For the text-containing cell, return its midpoint in [X, Y] coordinate format. 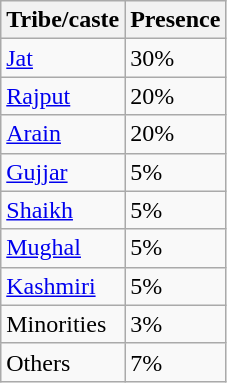
Rajput [63, 96]
Kashmiri [63, 286]
Gujjar [63, 172]
Others [63, 362]
Minorities [63, 324]
Mughal [63, 248]
3% [176, 324]
Presence [176, 20]
Arain [63, 134]
Jat [63, 58]
7% [176, 362]
Shaikh [63, 210]
30% [176, 58]
Tribe/caste [63, 20]
